From the cell containing the given text, extract its center point as (X, Y) coordinate. 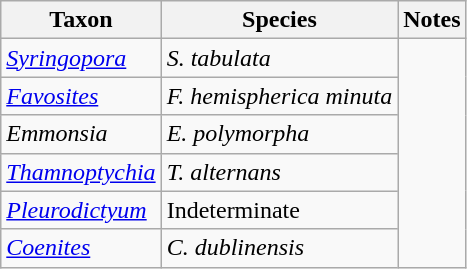
S. tabulata (280, 58)
F. hemispherica minuta (280, 96)
Syringopora (81, 58)
Indeterminate (280, 210)
Taxon (81, 20)
Pleurodictyum (81, 210)
T. alternans (280, 172)
Notes (432, 20)
Coenites (81, 248)
Thamnoptychia (81, 172)
E. polymorpha (280, 134)
C. dublinensis (280, 248)
Emmonsia (81, 134)
Species (280, 20)
Favosites (81, 96)
